Determine the (X, Y) coordinate at the center of the cell enclosing the given text.  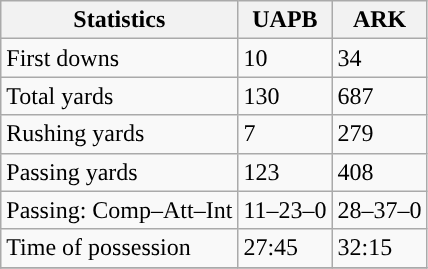
Rushing yards (120, 134)
UAPB (285, 20)
11–23–0 (285, 210)
34 (380, 58)
Passing: Comp–Att–Int (120, 210)
ARK (380, 20)
7 (285, 134)
27:45 (285, 248)
Time of possession (120, 248)
408 (380, 172)
Statistics (120, 20)
130 (285, 96)
First downs (120, 58)
32:15 (380, 248)
687 (380, 96)
28–37–0 (380, 210)
Passing yards (120, 172)
Total yards (120, 96)
10 (285, 58)
123 (285, 172)
279 (380, 134)
